Locate the cell with the specified text and output its (x, y) center coordinate. 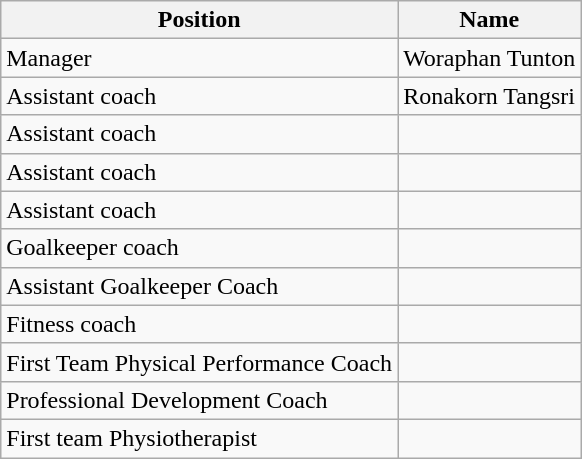
Ronakorn Tangsri (490, 96)
Assistant Goalkeeper Coach (200, 286)
Professional Development Coach (200, 400)
Name (490, 20)
Fitness coach (200, 324)
First team Physiotherapist (200, 438)
Manager (200, 58)
Woraphan Tunton (490, 58)
First Team Physical Performance Coach (200, 362)
Position (200, 20)
Goalkeeper coach (200, 248)
